Pinpoint the cell where the given text exists, returning its [x, y] midpoint coordinate. 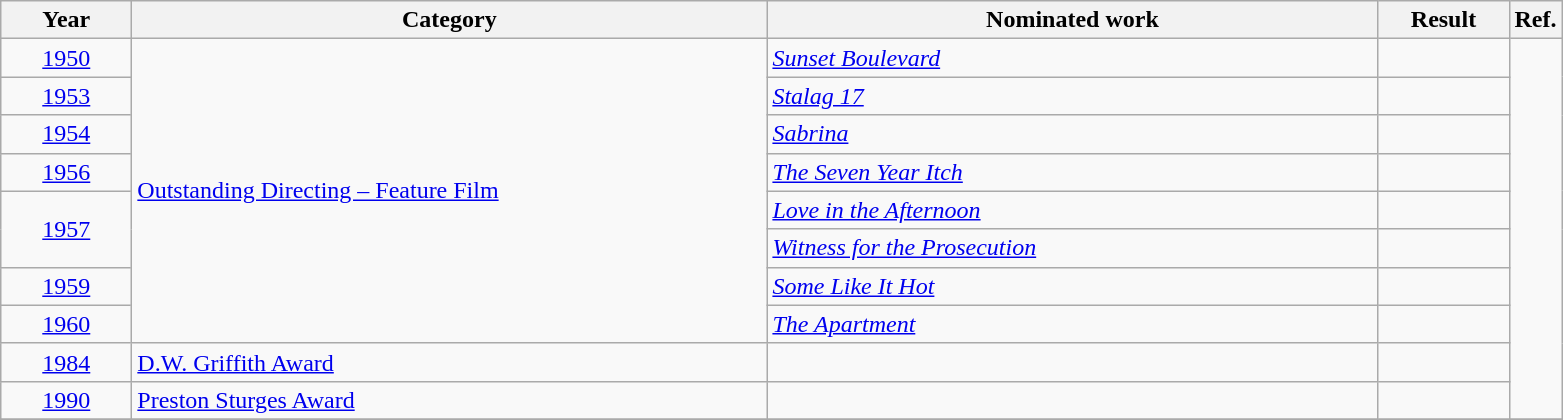
Category [450, 20]
1990 [66, 400]
1957 [66, 229]
Some Like It Hot [1072, 286]
Love in the Afternoon [1072, 210]
The Seven Year Itch [1072, 172]
Nominated work [1072, 20]
1954 [66, 134]
Stalag 17 [1072, 96]
D.W. Griffith Award [450, 362]
1984 [66, 362]
1959 [66, 286]
Preston Sturges Award [450, 400]
Sabrina [1072, 134]
Ref. [1536, 20]
Sunset Boulevard [1072, 58]
1960 [66, 324]
1956 [66, 172]
Year [66, 20]
Witness for the Prosecution [1072, 248]
1950 [66, 58]
The Apartment [1072, 324]
1953 [66, 96]
Result [1444, 20]
Outstanding Directing – Feature Film [450, 191]
